Find where the given text appears and provide that cell's center as (x, y) coordinate. 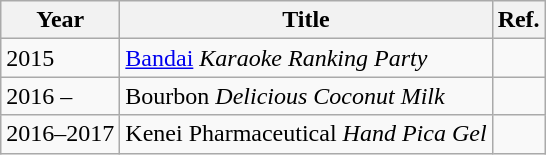
Year (60, 20)
Ref. (518, 20)
Kenei Pharmaceutical Hand Pica Gel (306, 134)
2015 (60, 58)
Title (306, 20)
2016–2017 (60, 134)
2016 – (60, 96)
Bourbon Delicious Coconut Milk (306, 96)
Bandai Karaoke Ranking Party (306, 58)
